Output the [X, Y] coordinate of the center of the cell containing the given text.  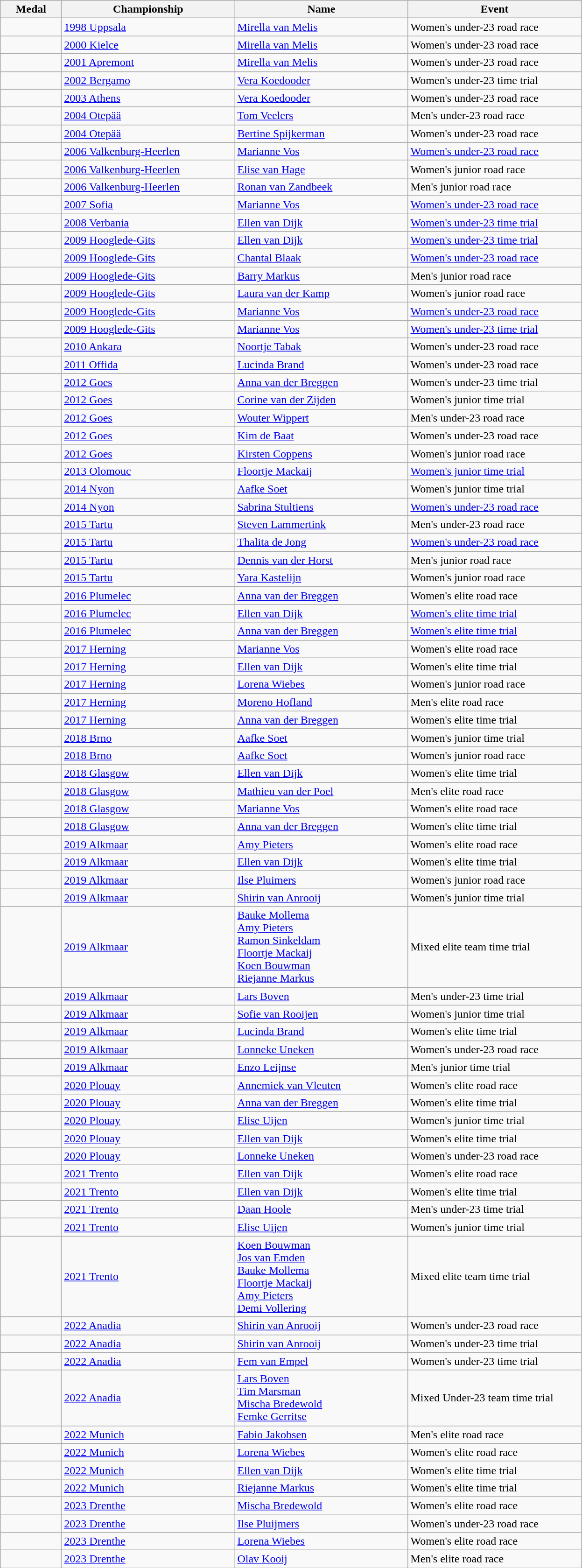
Ilse Pluimers [321, 880]
Kim de Baat [321, 436]
2000 Kielce [148, 45]
Wouter Wippert [321, 418]
Mixed Under-23 team time trial [495, 1398]
Annemiek van Vleuten [321, 1085]
Ronan van Zandbeek [321, 187]
Fabio Jakobsen [321, 1434]
Ilse Pluijmers [321, 1523]
Sabrina Stultiens [321, 506]
Enzo Leijnse [321, 1067]
Championship [148, 9]
Noortje Tabak [321, 347]
1998 Uppsala [148, 27]
Dennis van der Horst [321, 560]
Daan Hoole [321, 1209]
2007 Sofia [148, 204]
2003 Athens [148, 98]
2001 Apremont [148, 63]
Yara Kastelijn [321, 578]
2002 Bergamo [148, 80]
Olav Kooij [321, 1559]
Medal [31, 9]
Elise van Hage [321, 169]
2008 Verbania [148, 223]
2010 Ankara [148, 347]
Moreno Hofland [321, 702]
Steven Lammertink [321, 525]
Riejanne Markus [321, 1488]
Fem van Empel [321, 1361]
Bertine Spijkerman [321, 134]
Name [321, 9]
Laura van der Kamp [321, 294]
Bauke Mollema Amy Pieters Ramon Sinkeldam Floortje Mackaij Koen Bouwman Riejanne Markus [321, 947]
Tom Veelers [321, 116]
Mischa Bredewold [321, 1505]
Sofie van Rooijen [321, 1014]
Koen BouwmanJos van EmdenBauke MollemaFloortje MackaijAmy PietersDemi Vollering [321, 1276]
Kirsten Coppens [321, 453]
Floortje Mackaij [321, 471]
Amy Pieters [321, 844]
2011 Offida [148, 365]
Lars BovenTim MarsmanMischa BredewoldFemke Gerritse [321, 1398]
Corine van der Zijden [321, 400]
Mathieu van der Poel [321, 791]
Chantal Blaak [321, 258]
Thalita de Jong [321, 542]
Event [495, 9]
Men's junior time trial [495, 1067]
2013 Olomouc [148, 471]
Barry Markus [321, 276]
Lars Boven [321, 996]
